Provide the [x, y] coordinate of the cell's center where the given text is located.  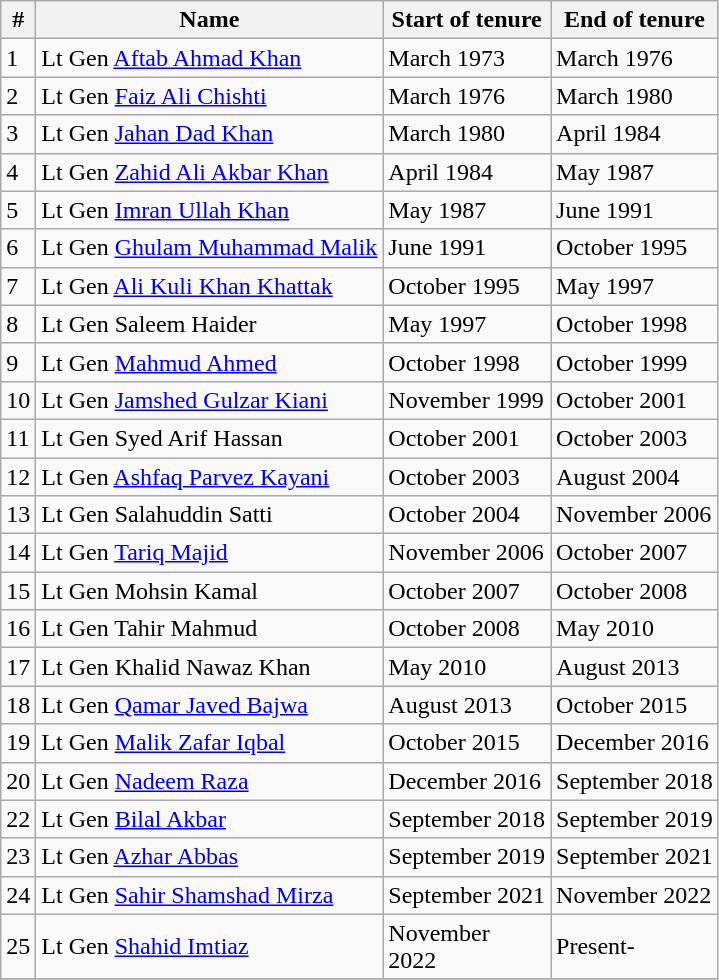
10 [18, 400]
11 [18, 438]
15 [18, 591]
8 [18, 324]
Lt Gen Ashfaq Parvez Kayani [210, 477]
Lt Gen Bilal Akbar [210, 819]
Lt Gen Mohsin Kamal [210, 591]
March 1973 [467, 58]
23 [18, 857]
Lt Gen Syed Arif Hassan [210, 438]
Lt Gen Jamshed Gulzar Kiani [210, 400]
2 [18, 96]
Lt Gen Qamar Javed Bajwa [210, 705]
25 [18, 946]
November 1999 [467, 400]
Lt Gen Salahuddin Satti [210, 515]
Lt Gen Khalid Nawaz Khan [210, 667]
# [18, 20]
13 [18, 515]
Lt Gen Mahmud Ahmed [210, 362]
12 [18, 477]
November 2022 [635, 895]
16 [18, 629]
Lt Gen Zahid Ali Akbar Khan [210, 172]
October 1999 [635, 362]
7 [18, 286]
24 [18, 895]
Lt Gen Faiz Ali Chishti [210, 96]
Lt Gen Nadeem Raza [210, 781]
6 [18, 248]
Lt Gen Tahir Mahmud [210, 629]
Lt Gen Malik Zafar Iqbal [210, 743]
October 2004 [467, 515]
Present- [635, 946]
Lt Gen Imran Ullah Khan [210, 210]
Lt Gen Jahan Dad Khan [210, 134]
Lt Gen Sahir Shamshad Mirza [210, 895]
November2022 [467, 946]
Lt Gen Ali Kuli Khan Khattak [210, 286]
Lt Gen Ghulam Muhammad Malik [210, 248]
20 [18, 781]
End of tenure [635, 20]
Lt Gen Tariq Majid [210, 553]
Lt Gen Azhar Abbas [210, 857]
Start of tenure [467, 20]
Lt Gen Saleem Haider [210, 324]
4 [18, 172]
5 [18, 210]
14 [18, 553]
17 [18, 667]
August 2004 [635, 477]
Name [210, 20]
Lt Gen Shahid Imtiaz [210, 946]
22 [18, 819]
3 [18, 134]
Lt Gen Aftab Ahmad Khan [210, 58]
1 [18, 58]
18 [18, 705]
19 [18, 743]
9 [18, 362]
